Locate the cell with the specified text and output its (x, y) center coordinate. 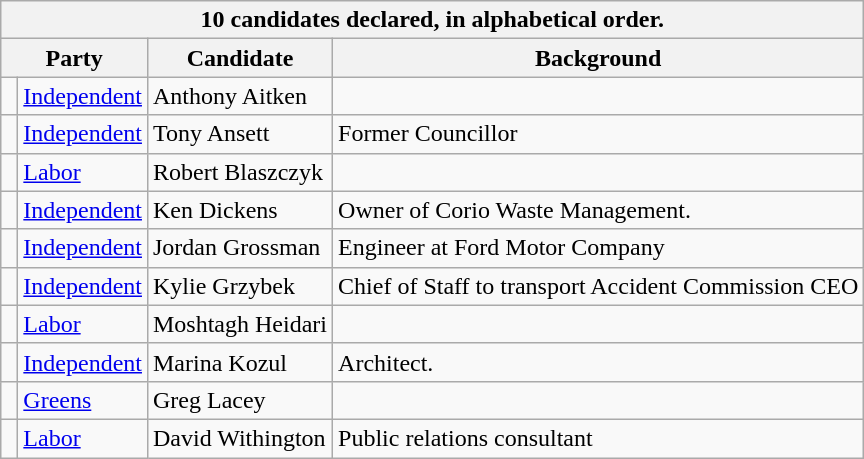
Party (74, 58)
Former Councillor (598, 134)
Public relations consultant (598, 438)
Ken Dickens (240, 210)
Engineer at Ford Motor Company (598, 248)
Kylie Grzybek (240, 286)
Jordan Grossman (240, 248)
10 candidates declared, in alphabetical order. (432, 20)
Tony Ansett (240, 134)
Architect. (598, 362)
Anthony Aitken (240, 96)
Marina Kozul (240, 362)
Greens (83, 400)
Candidate (240, 58)
Background (598, 58)
Owner of Corio Waste Management. (598, 210)
Robert Blaszczyk (240, 172)
David Withington (240, 438)
Greg Lacey (240, 400)
Moshtagh Heidari (240, 324)
Chief of Staff to transport Accident Commission CEO (598, 286)
